Search for the cell housing the specified text and yield its (x, y) center coordinate. 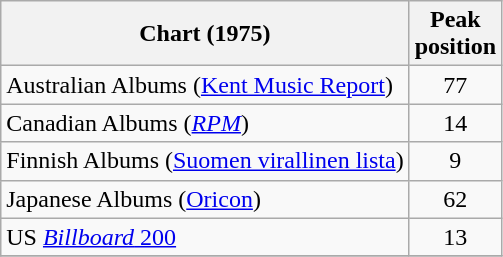
Canadian Albums (RPM) (205, 123)
77 (455, 85)
14 (455, 123)
9 (455, 161)
US Billboard 200 (205, 237)
Japanese Albums (Oricon) (205, 199)
Chart (1975) (205, 34)
Peak position (455, 34)
62 (455, 199)
13 (455, 237)
Finnish Albums (Suomen virallinen lista) (205, 161)
Australian Albums (Kent Music Report) (205, 85)
